Determine the [x, y] coordinate at the center of the cell enclosing the given text.  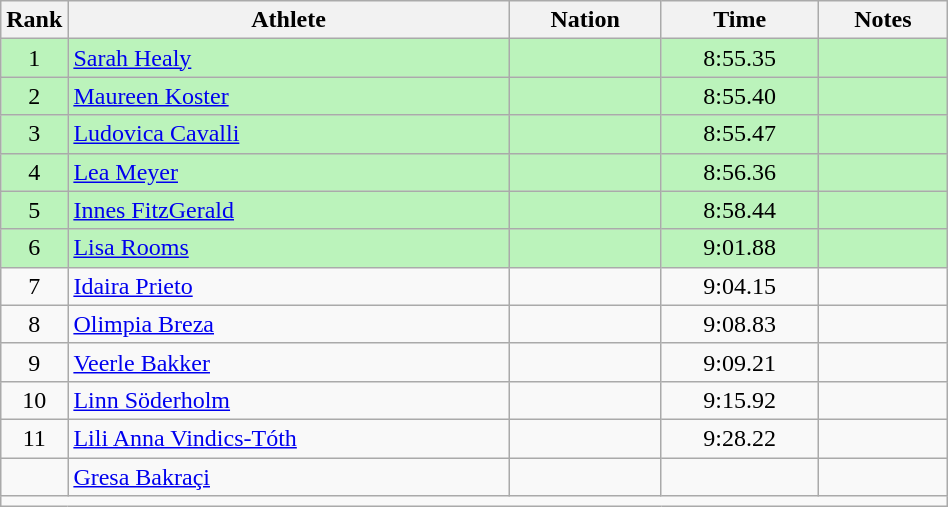
Veerle Bakker [289, 362]
11 [34, 438]
Idaira Prieto [289, 286]
Maureen Koster [289, 96]
9:28.22 [740, 438]
6 [34, 248]
Olimpia Breza [289, 324]
Ludovica Cavalli [289, 134]
8:58.44 [740, 210]
1 [34, 58]
Linn Söderholm [289, 400]
4 [34, 172]
9:08.83 [740, 324]
Sarah Healy [289, 58]
Innes FitzGerald [289, 210]
8:55.40 [740, 96]
Gresa Bakraçi [289, 477]
Lea Meyer [289, 172]
Athlete [289, 20]
9:09.21 [740, 362]
3 [34, 134]
Lili Anna Vindics-Tóth [289, 438]
Nation [584, 20]
8:55.35 [740, 58]
Lisa Rooms [289, 248]
8:55.47 [740, 134]
10 [34, 400]
Notes [882, 20]
9:01.88 [740, 248]
9:04.15 [740, 286]
Time [740, 20]
9:15.92 [740, 400]
8:56.36 [740, 172]
2 [34, 96]
9 [34, 362]
7 [34, 286]
8 [34, 324]
Rank [34, 20]
5 [34, 210]
